Output the (X, Y) coordinate of the center of the cell containing the given text.  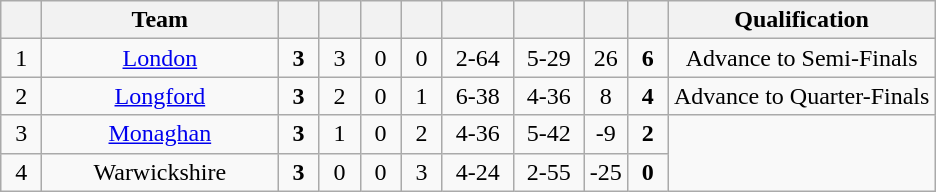
Advance to Semi-Finals (802, 58)
Advance to Quarter-Finals (802, 96)
8 (606, 96)
London (160, 58)
Monaghan (160, 134)
6 (648, 58)
Team (160, 20)
4-24 (478, 172)
5-42 (548, 134)
26 (606, 58)
2-55 (548, 172)
Warwickshire (160, 172)
Longford (160, 96)
2-64 (478, 58)
5-29 (548, 58)
-25 (606, 172)
-9 (606, 134)
6-38 (478, 96)
Qualification (802, 20)
